Capture the cell that displays the provided text and extract its (x, y) central coordinate. 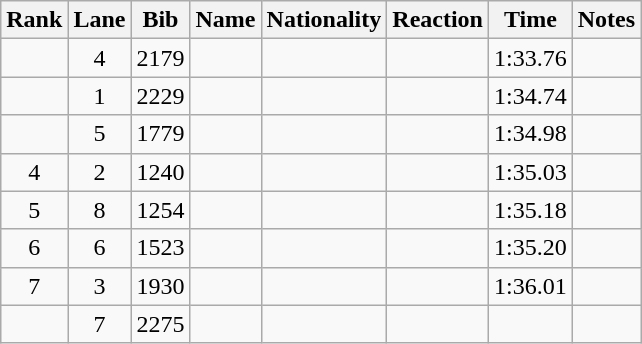
1:34.74 (530, 96)
1:35.20 (530, 248)
Time (530, 20)
2179 (160, 58)
Lane (100, 20)
1:36.01 (530, 286)
Notes (606, 20)
2275 (160, 324)
3 (100, 286)
Name (226, 20)
1:33.76 (530, 58)
1930 (160, 286)
1240 (160, 172)
2 (100, 172)
1:35.18 (530, 210)
1:34.98 (530, 134)
2229 (160, 96)
1779 (160, 134)
Bib (160, 20)
Nationality (324, 20)
1523 (160, 248)
1254 (160, 210)
1:35.03 (530, 172)
8 (100, 210)
Reaction (438, 20)
1 (100, 96)
Rank (34, 20)
